Search for the cell housing the specified text and yield its [X, Y] center coordinate. 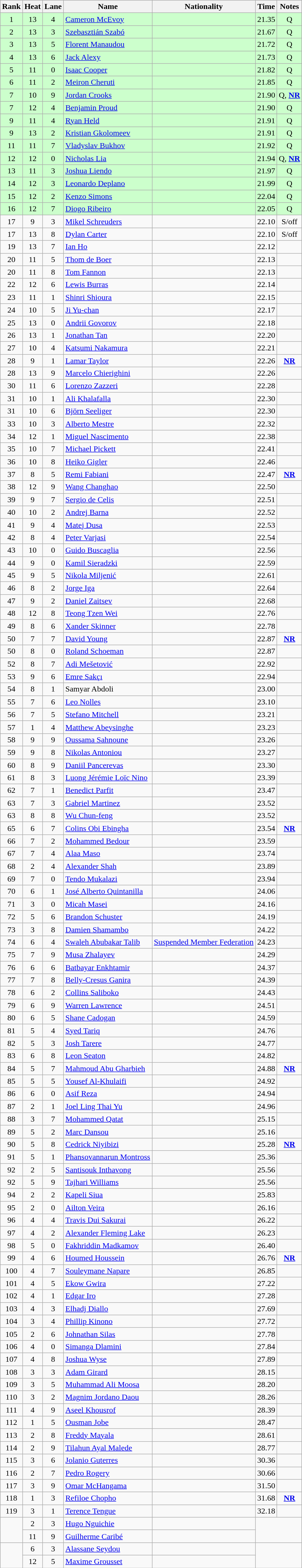
Name [108, 7]
28.47 [266, 1423]
26.85 [266, 1271]
Ali Khalafalla [108, 399]
Joel Ling Thai Yu [108, 1106]
48 [11, 613]
22.61 [266, 576]
42 [11, 537]
45 [11, 576]
24.51 [266, 1005]
Meiron Cheruti [108, 82]
22.12 [266, 247]
22.17 [266, 310]
24.59 [266, 1018]
Damien Shamambo [108, 929]
Luong Jérémie Loïc Nino [108, 778]
28.20 [266, 1385]
Emre Sakçı [108, 677]
65 [11, 828]
119 [11, 1511]
Tom Fannon [108, 272]
23.89 [266, 866]
22.32 [266, 424]
102 [11, 1296]
Alberto Mestre [108, 424]
98 [11, 1245]
24.06 [266, 891]
Jordan Crooks [108, 95]
Adam Girard [108, 1372]
81 [11, 1031]
35 [11, 449]
Elhadj Diallo [108, 1309]
Pedro Rogery [108, 1473]
22.53 [266, 525]
David Young [108, 639]
66 [11, 841]
Isaac Cooper [108, 70]
27 [11, 348]
22.94 [266, 677]
113 [11, 1435]
22.92 [266, 664]
Daniil Pancerevas [108, 765]
Nikolas Antoniou [108, 752]
Szebasztián Szabó [108, 32]
105 [11, 1334]
114 [11, 1448]
22.47 [266, 474]
49 [11, 626]
Peter Varjasi [108, 537]
80 [11, 1018]
Josh Tarere [108, 1043]
Phansovannarun Montross [108, 1157]
22.52 [266, 512]
Alexander Fleming Lake [108, 1233]
56 [11, 714]
27.28 [266, 1296]
33 [11, 424]
22.15 [266, 297]
109 [11, 1385]
24.22 [266, 929]
Micah Masei [108, 904]
22.41 [266, 449]
Lane [53, 7]
Alassane Seydou [108, 1549]
28.61 [266, 1435]
24.96 [266, 1106]
37 [11, 474]
28.39 [266, 1410]
24.82 [266, 1056]
Shinri Shioura [108, 297]
22.20 [266, 335]
Cedrick Niyibizi [108, 1144]
Miguel Nascimento [108, 436]
Marc Dansou [108, 1132]
Florent Manaudou [108, 45]
16 [11, 209]
Michael Pickett [108, 449]
97 [11, 1233]
Muhammad Ali Moosa [108, 1385]
Katsumi Nakamura [108, 348]
22.04 [266, 196]
Vladyslav Bukhov [108, 145]
Ryan Held [108, 120]
23.94 [266, 879]
Mohammed Bedour [108, 841]
24.16 [266, 904]
Maxime Grousset [108, 1561]
24.39 [266, 980]
Asif Reza [108, 1094]
Hugo Nguichie [108, 1523]
Lewis Burras [108, 285]
Oussama Sahnoune [108, 740]
110 [11, 1397]
14 [11, 184]
Nationality [204, 7]
Brandon Schuster [108, 917]
77 [11, 980]
108 [11, 1372]
71 [11, 904]
Souleymane Napare [108, 1271]
Ousman Jobe [108, 1423]
Jorge Iga [108, 588]
Thom de Boer [108, 259]
54 [11, 689]
22.51 [266, 500]
25.28 [266, 1144]
30.66 [266, 1473]
112 [11, 1423]
Heat [33, 7]
Benjamin Proud [108, 108]
26.22 [266, 1220]
Syed Tariq [108, 1031]
40 [11, 512]
87 [11, 1106]
26.23 [266, 1233]
89 [11, 1132]
Fakhriddin Madkamov [108, 1245]
22 [11, 285]
52 [11, 664]
60 [11, 765]
Phillip Kinono [108, 1321]
Santisouk Inthavong [108, 1169]
36 [11, 462]
24.94 [266, 1094]
22.54 [266, 537]
21.72 [266, 45]
Tendo Mukalazi [108, 879]
Leo Nolles [108, 702]
Tilahun Ayal Malede [108, 1448]
26 [11, 335]
Xander Skinner [108, 626]
23.26 [266, 740]
Benedict Parfit [108, 790]
100 [11, 1271]
23.39 [266, 778]
Mahmoud Abu Gharbieh [108, 1068]
Refiloe Chopho [108, 1498]
96 [11, 1220]
23 [11, 297]
28.15 [266, 1372]
24.29 [266, 955]
103 [11, 1309]
15 [11, 196]
Tajhari Williams [108, 1182]
28.26 [266, 1397]
Matthew Abeysinghe [108, 727]
84 [11, 1068]
23.47 [266, 790]
22.21 [266, 348]
Guilherme Caribé [108, 1536]
Sergio de Celis [108, 500]
Collins Saliboko [108, 993]
106 [11, 1346]
24.76 [266, 1031]
21.94 [266, 158]
Matej Dusa [108, 525]
24.37 [266, 968]
21.82 [266, 70]
22.78 [266, 626]
Adi Mešetović [108, 664]
27.84 [266, 1346]
Ailton Veira [108, 1208]
22.46 [266, 462]
74 [11, 942]
24.19 [266, 917]
Musa Zhalayev [108, 955]
Marcelo Chierighini [108, 373]
39 [11, 500]
Diogo Ribeiro [108, 209]
Ekow Gwira [108, 1283]
116 [11, 1473]
22.56 [266, 550]
75 [11, 955]
24.77 [266, 1043]
Alaa Maso [108, 854]
53 [11, 677]
90 [11, 1144]
58 [11, 740]
24.88 [266, 1068]
104 [11, 1321]
Jolanio Guterres [108, 1460]
85 [11, 1081]
22.18 [266, 323]
Suspended Member Federation [204, 942]
Gabriel Martinez [108, 803]
21.85 [266, 82]
Shane Cadogan [108, 1018]
72 [11, 917]
22.14 [266, 285]
Lamar Taylor [108, 360]
22.50 [266, 487]
44 [11, 563]
Nicholas Lia [108, 158]
Wang Changhao [108, 487]
91 [11, 1157]
31.50 [266, 1486]
26.76 [266, 1258]
22.76 [266, 613]
23.27 [266, 752]
32.18 [266, 1511]
31.68 [266, 1498]
Wu Chun-feng [108, 816]
24 [11, 310]
111 [11, 1410]
76 [11, 968]
22.68 [266, 601]
38 [11, 487]
82 [11, 1043]
21.97 [266, 171]
Batbayar Enkhtamir [108, 968]
23.59 [266, 841]
47 [11, 601]
Aseel Khousrof [108, 1410]
Roland Schoeman [108, 651]
22.59 [266, 563]
21.92 [266, 145]
26.16 [266, 1208]
117 [11, 1486]
Travis Dui Sakurai [108, 1220]
24.23 [266, 942]
Leon Seaton [108, 1056]
Swaleh Abubakar Talib [108, 942]
Mikel Schreuders [108, 222]
23.30 [266, 765]
Alexander Shah [108, 866]
23.00 [266, 689]
95 [11, 1208]
22.28 [266, 386]
Kapeli Siua [108, 1195]
Time [266, 7]
27.72 [266, 1321]
Andrii Govorov [108, 323]
Ji Yu-chan [108, 310]
Omar McHangama [108, 1486]
Björn Seeliger [108, 411]
23.10 [266, 702]
26.40 [266, 1245]
Joshua Wyse [108, 1359]
Teong Tzen Wei [108, 613]
Heiko Gigler [108, 462]
Nikola Miljenić [108, 576]
Johnathan Silas [108, 1334]
25.16 [266, 1132]
22.05 [266, 209]
Guido Buscaglia [108, 550]
41 [11, 525]
83 [11, 1056]
59 [11, 752]
61 [11, 778]
62 [11, 790]
Kenzo Simons [108, 196]
Edgar Iro [108, 1296]
46 [11, 588]
70 [11, 891]
27.69 [266, 1309]
Kamil Sieradzki [108, 563]
101 [11, 1283]
Freddy Mayala [108, 1435]
23.21 [266, 714]
118 [11, 1498]
Joshua Liendo [108, 171]
21.67 [266, 32]
23.23 [266, 727]
Colins Obi Ebingha [108, 828]
34 [11, 436]
José Alberto Quintanilla [108, 891]
25.15 [266, 1119]
115 [11, 1460]
28.77 [266, 1448]
57 [11, 727]
25 [11, 323]
Houmed Houssein [108, 1258]
23.54 [266, 828]
Samyar Abdoli [108, 689]
Stefano Mitchell [108, 714]
Mohammed Qatat [108, 1119]
88 [11, 1119]
27.89 [266, 1359]
Leonardo Deplano [108, 184]
43 [11, 550]
55 [11, 702]
69 [11, 879]
Ian Ho [108, 247]
99 [11, 1258]
21.35 [266, 19]
Dylan Carter [108, 234]
Terence Tengue [108, 1511]
27.78 [266, 1334]
Jonathan Tan [108, 335]
67 [11, 854]
94 [11, 1195]
30 [11, 386]
21.99 [266, 184]
Rank [11, 7]
24.92 [266, 1081]
Simanga Dlamini [108, 1346]
Notes [290, 7]
Kristian Gkolomeev [108, 133]
Magnim Jordano Daou [108, 1397]
107 [11, 1359]
21.73 [266, 57]
Jack Alexy [108, 57]
25.83 [266, 1195]
Andrej Barna [108, 512]
79 [11, 1005]
19 [11, 247]
22.38 [266, 436]
24.43 [266, 993]
68 [11, 866]
25.36 [266, 1157]
Remi Fabiani [108, 474]
86 [11, 1094]
27.22 [266, 1283]
Warren Lawrence [108, 1005]
Cameron McEvoy [108, 19]
30.36 [266, 1460]
Yousef Al-Khulaifi [108, 1081]
78 [11, 993]
23.74 [266, 854]
73 [11, 929]
Daniel Zaitsev [108, 601]
Belly-Cresus Ganira [108, 980]
Lorenzo Zazzeri [108, 386]
22.64 [266, 588]
